For the text-containing cell, return its midpoint in (X, Y) coordinate format. 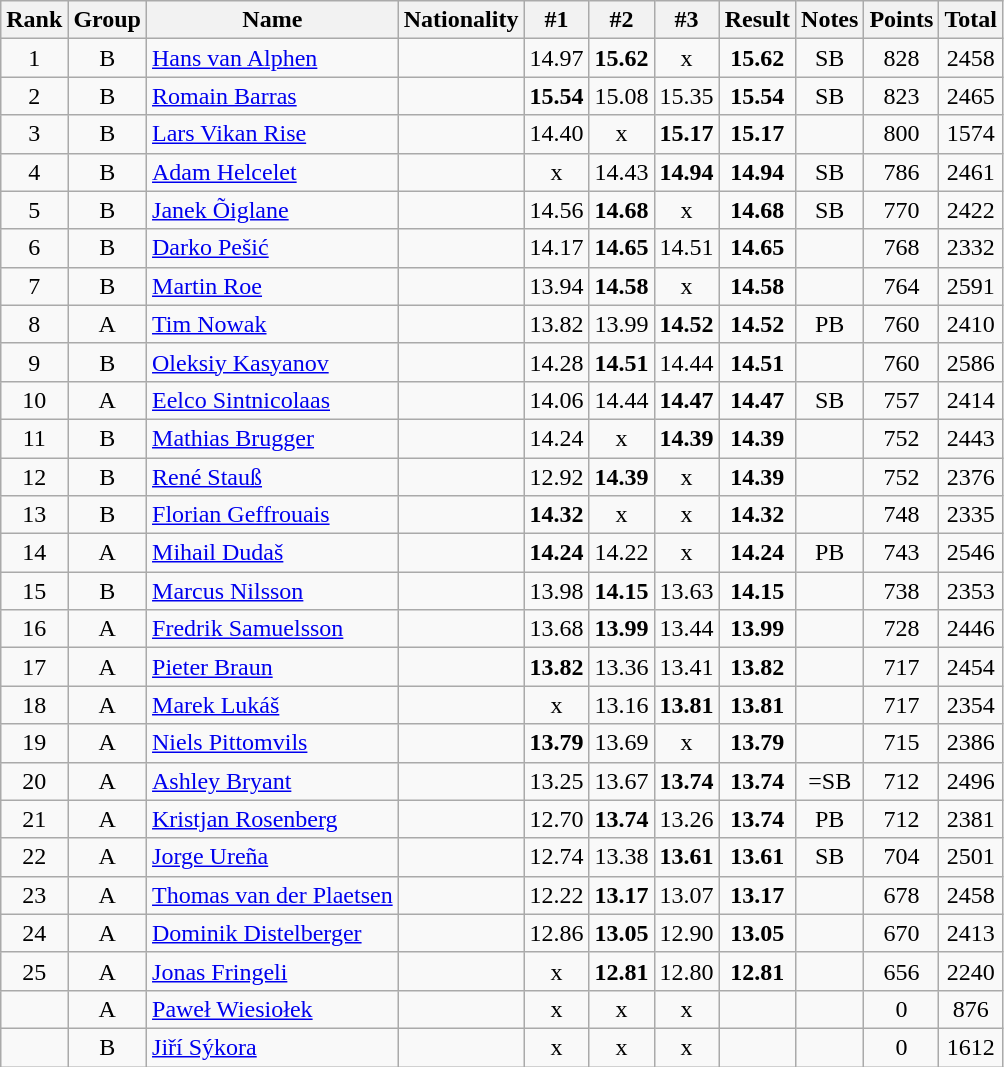
22 (34, 857)
Kristjan Rosenberg (273, 819)
2465 (971, 96)
8 (34, 324)
Niels Pittomvils (273, 743)
15 (34, 591)
11 (34, 438)
768 (902, 248)
2422 (971, 210)
12.80 (686, 971)
13.38 (622, 857)
Hans van Alphen (273, 58)
12.22 (556, 895)
Darko Pešić (273, 248)
Marcus Nilsson (273, 591)
#1 (556, 20)
2386 (971, 743)
9 (34, 362)
2454 (971, 667)
14.43 (622, 172)
757 (902, 400)
Points (902, 20)
2335 (971, 515)
13.67 (622, 781)
Romain Barras (273, 96)
Thomas van der Plaetsen (273, 895)
Group (108, 20)
René Stauß (273, 477)
2381 (971, 819)
#3 (686, 20)
Lars Vikan Rise (273, 134)
Notes (830, 20)
15.08 (622, 96)
13.94 (556, 286)
13.25 (556, 781)
2443 (971, 438)
Jonas Fringeli (273, 971)
1574 (971, 134)
13.16 (622, 705)
10 (34, 400)
800 (902, 134)
12.70 (556, 819)
Mihail Dudaš (273, 553)
656 (902, 971)
15.35 (686, 96)
2501 (971, 857)
2591 (971, 286)
2354 (971, 705)
13.98 (556, 591)
Result (757, 20)
Mathias Brugger (273, 438)
13.36 (622, 667)
=SB (830, 781)
12.90 (686, 933)
2332 (971, 248)
4 (34, 172)
14.40 (556, 134)
2586 (971, 362)
704 (902, 857)
12.92 (556, 477)
17 (34, 667)
Nationality (461, 20)
786 (902, 172)
13.63 (686, 591)
2496 (971, 781)
13.68 (556, 629)
13 (34, 515)
2376 (971, 477)
21 (34, 819)
2461 (971, 172)
Pieter Braun (273, 667)
14.06 (556, 400)
23 (34, 895)
Name (273, 20)
738 (902, 591)
Total (971, 20)
2414 (971, 400)
770 (902, 210)
12.74 (556, 857)
13.26 (686, 819)
2413 (971, 933)
Jorge Ureña (273, 857)
715 (902, 743)
20 (34, 781)
14 (34, 553)
Ashley Bryant (273, 781)
Paweł Wiesiołek (273, 1009)
14.28 (556, 362)
2410 (971, 324)
Florian Geffrouais (273, 515)
13.07 (686, 895)
12.86 (556, 933)
18 (34, 705)
12 (34, 477)
828 (902, 58)
16 (34, 629)
Jiří Sýkora (273, 1047)
764 (902, 286)
13.69 (622, 743)
Dominik Distelberger (273, 933)
19 (34, 743)
14.97 (556, 58)
Eelco Sintnicolaas (273, 400)
Oleksiy Kasyanov (273, 362)
14.56 (556, 210)
2240 (971, 971)
25 (34, 971)
2546 (971, 553)
7 (34, 286)
6 (34, 248)
Martin Roe (273, 286)
Tim Nowak (273, 324)
728 (902, 629)
748 (902, 515)
14.22 (622, 553)
Rank (34, 20)
13.44 (686, 629)
13.41 (686, 667)
678 (902, 895)
2446 (971, 629)
2353 (971, 591)
670 (902, 933)
Marek Lukáš (273, 705)
823 (902, 96)
3 (34, 134)
743 (902, 553)
5 (34, 210)
14.17 (556, 248)
24 (34, 933)
876 (971, 1009)
#2 (622, 20)
2 (34, 96)
Janek Õiglane (273, 210)
Fredrik Samuelsson (273, 629)
Adam Helcelet (273, 172)
1 (34, 58)
1612 (971, 1047)
